Identify which cell holds the provided text, then report its (X, Y) central coordinate. 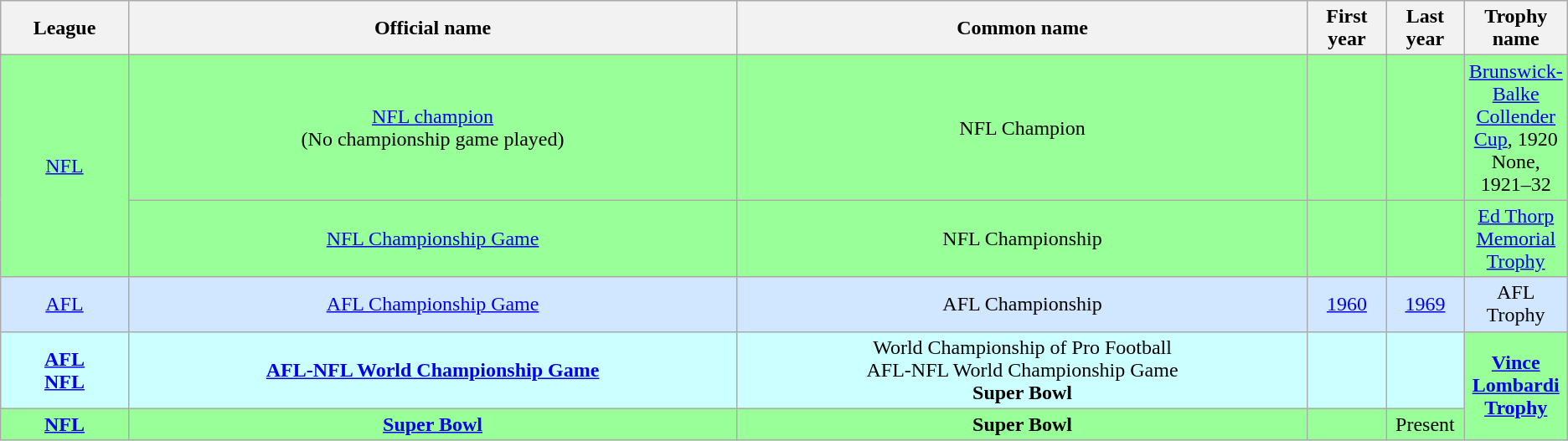
World Championship of Pro FootballAFL-NFL World Championship GameSuper Bowl (1022, 370)
Vince Lombardi Trophy (1516, 386)
League (64, 28)
NFL Champion (1022, 127)
Brunswick-Balke Collender Cup, 1920 None, 1921–32 (1516, 127)
AFL Trophy (1516, 305)
Present (1426, 424)
AFL (64, 305)
First year (1347, 28)
Ed Thorp Memorial Trophy (1516, 238)
AFL Championship Game (432, 305)
Trophy name (1516, 28)
Official name (432, 28)
AFL Championship (1022, 305)
Last year (1426, 28)
NFL Championship Game (432, 238)
NFL champion (No championship game played) (432, 127)
Common name (1022, 28)
AFL-NFL World Championship Game (432, 370)
AFLNFL (64, 370)
1969 (1426, 305)
1960 (1347, 305)
NFL Championship (1022, 238)
